Output the (X, Y) coordinate of the center of the cell containing the given text.  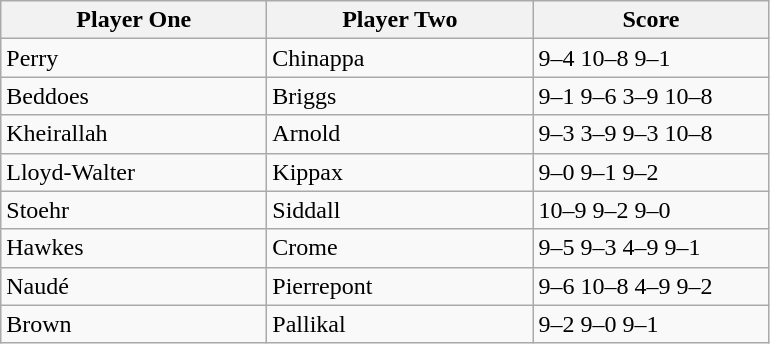
Crome (400, 248)
Hawkes (134, 248)
Siddall (400, 210)
Naudé (134, 286)
Lloyd-Walter (134, 172)
Briggs (400, 96)
Chinappa (400, 58)
Player Two (400, 20)
Stoehr (134, 210)
Perry (134, 58)
9–1 9–6 3–9 10–8 (651, 96)
Kippax (400, 172)
9–6 10–8 4–9 9–2 (651, 286)
Kheirallah (134, 134)
9–3 3–9 9–3 10–8 (651, 134)
10–9 9–2 9–0 (651, 210)
9–0 9–1 9–2 (651, 172)
9–4 10–8 9–1 (651, 58)
Pierrepont (400, 286)
9–5 9–3 4–9 9–1 (651, 248)
Pallikal (400, 324)
Player One (134, 20)
Brown (134, 324)
Arnold (400, 134)
Score (651, 20)
9–2 9–0 9–1 (651, 324)
Beddoes (134, 96)
